Extract the (X, Y) coordinate from the center of the cell holding the provided text.  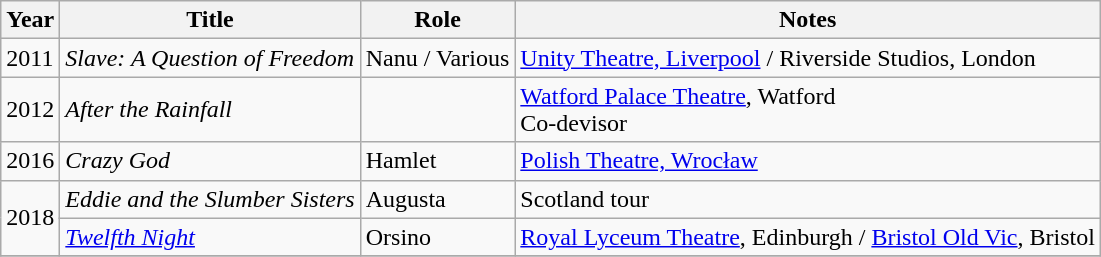
Eddie and the Slumber Sisters (210, 199)
Scotland tour (808, 199)
Year (30, 20)
Title (210, 20)
Hamlet (438, 161)
Role (438, 20)
2011 (30, 58)
Royal Lyceum Theatre, Edinburgh / Bristol Old Vic, Bristol (808, 237)
2018 (30, 218)
Nanu / Various (438, 58)
Watford Palace Theatre, WatfordCo-devisor (808, 110)
Crazy God (210, 161)
2012 (30, 110)
2016 (30, 161)
Polish Theatre, Wrocław (808, 161)
Unity Theatre, Liverpool / Riverside Studios, London (808, 58)
Slave: A Question of Freedom (210, 58)
Notes (808, 20)
After the Rainfall (210, 110)
Twelfth Night (210, 237)
Orsino (438, 237)
Augusta (438, 199)
